Determine the (X, Y) coordinate at the center of the cell enclosing the given text.  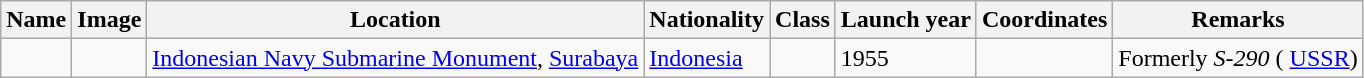
Class (803, 20)
Name (36, 20)
Nationality (707, 20)
Launch year (906, 20)
Image (110, 20)
Indonesian Navy Submarine Monument, Surabaya (396, 58)
1955 (906, 58)
Indonesia (707, 58)
Location (396, 20)
Formerly S-290 ( USSR) (1238, 58)
Remarks (1238, 20)
Coordinates (1044, 20)
